Locate the cell with the specified text and output its (x, y) center coordinate. 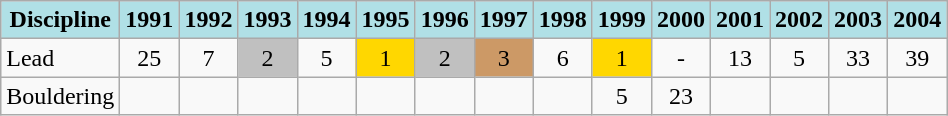
Bouldering (60, 96)
2003 (858, 20)
Discipline (60, 20)
23 (680, 96)
7 (208, 58)
2000 (680, 20)
1999 (622, 20)
1993 (268, 20)
33 (858, 58)
1996 (444, 20)
6 (562, 58)
13 (740, 58)
1998 (562, 20)
- (680, 58)
1997 (504, 20)
2001 (740, 20)
39 (918, 58)
1991 (150, 20)
2002 (800, 20)
1994 (326, 20)
2004 (918, 20)
3 (504, 58)
1992 (208, 20)
25 (150, 58)
Lead (60, 58)
1995 (386, 20)
